Return [X, Y] of the center of cell containing provided text 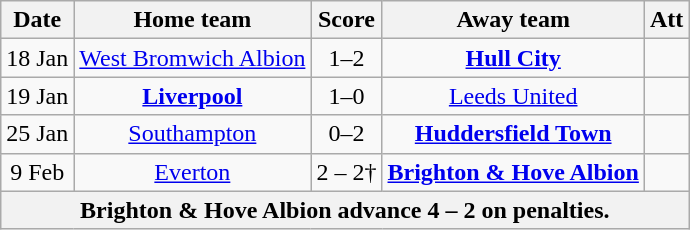
18 Jan [38, 58]
Huddersfield Town [513, 134]
1–0 [346, 96]
Att [666, 20]
Brighton & Hove Albion [513, 172]
25 Jan [38, 134]
19 Jan [38, 96]
9 Feb [38, 172]
Hull City [513, 58]
Away team [513, 20]
0–2 [346, 134]
Everton [192, 172]
West Bromwich Albion [192, 58]
Southampton [192, 134]
Brighton & Hove Albion advance 4 – 2 on penalties. [345, 210]
Liverpool [192, 96]
Leeds United [513, 96]
Score [346, 20]
2 – 2† [346, 172]
1–2 [346, 58]
Date [38, 20]
Home team [192, 20]
